Return (X, Y) of the center of cell containing provided text 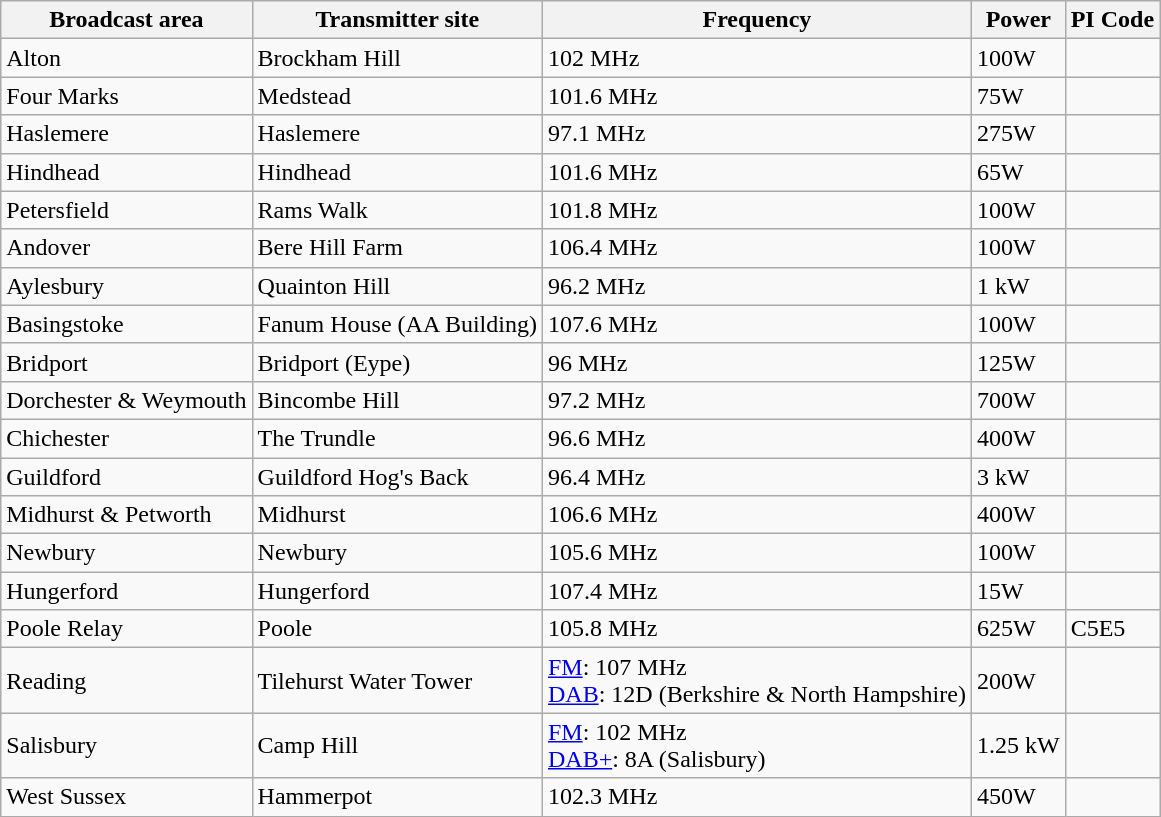
Medstead (397, 96)
107.6 MHz (756, 324)
125W (1018, 362)
Guildford Hog's Back (397, 477)
200W (1018, 680)
96 MHz (756, 362)
450W (1018, 797)
96.4 MHz (756, 477)
Tilehurst Water Tower (397, 680)
Quainton Hill (397, 286)
1.25 kW (1018, 746)
Transmitter site (397, 20)
65W (1018, 172)
West Sussex (126, 797)
15W (1018, 591)
FM: 102 MHzDAB+: 8A (Salisbury) (756, 746)
Fanum House (AA Building) (397, 324)
96.2 MHz (756, 286)
Salisbury (126, 746)
Four Marks (126, 96)
Basingstoke (126, 324)
1 kW (1018, 286)
107.4 MHz (756, 591)
3 kW (1018, 477)
Broadcast area (126, 20)
97.2 MHz (756, 400)
Rams Walk (397, 210)
106.6 MHz (756, 515)
Poole (397, 629)
Bere Hill Farm (397, 248)
Brockham Hill (397, 58)
Guildford (126, 477)
275W (1018, 134)
102 MHz (756, 58)
Dorchester & Weymouth (126, 400)
700W (1018, 400)
Hammerpot (397, 797)
Petersfield (126, 210)
Reading (126, 680)
Power (1018, 20)
Aylesbury (126, 286)
101.8 MHz (756, 210)
Bridport (126, 362)
105.6 MHz (756, 553)
97.1 MHz (756, 134)
Bridport (Eype) (397, 362)
Frequency (756, 20)
PI Code (1112, 20)
105.8 MHz (756, 629)
C5E5 (1112, 629)
The Trundle (397, 438)
96.6 MHz (756, 438)
Andover (126, 248)
75W (1018, 96)
Midhurst & Petworth (126, 515)
625W (1018, 629)
Camp Hill (397, 746)
FM: 107 MHz DAB: 12D (Berkshire & North Hampshire) (756, 680)
Poole Relay (126, 629)
106.4 MHz (756, 248)
Midhurst (397, 515)
102.3 MHz (756, 797)
Alton (126, 58)
Chichester (126, 438)
Bincombe Hill (397, 400)
